Detect which cell encompasses the target text, then output its [x, y] center coordinate. 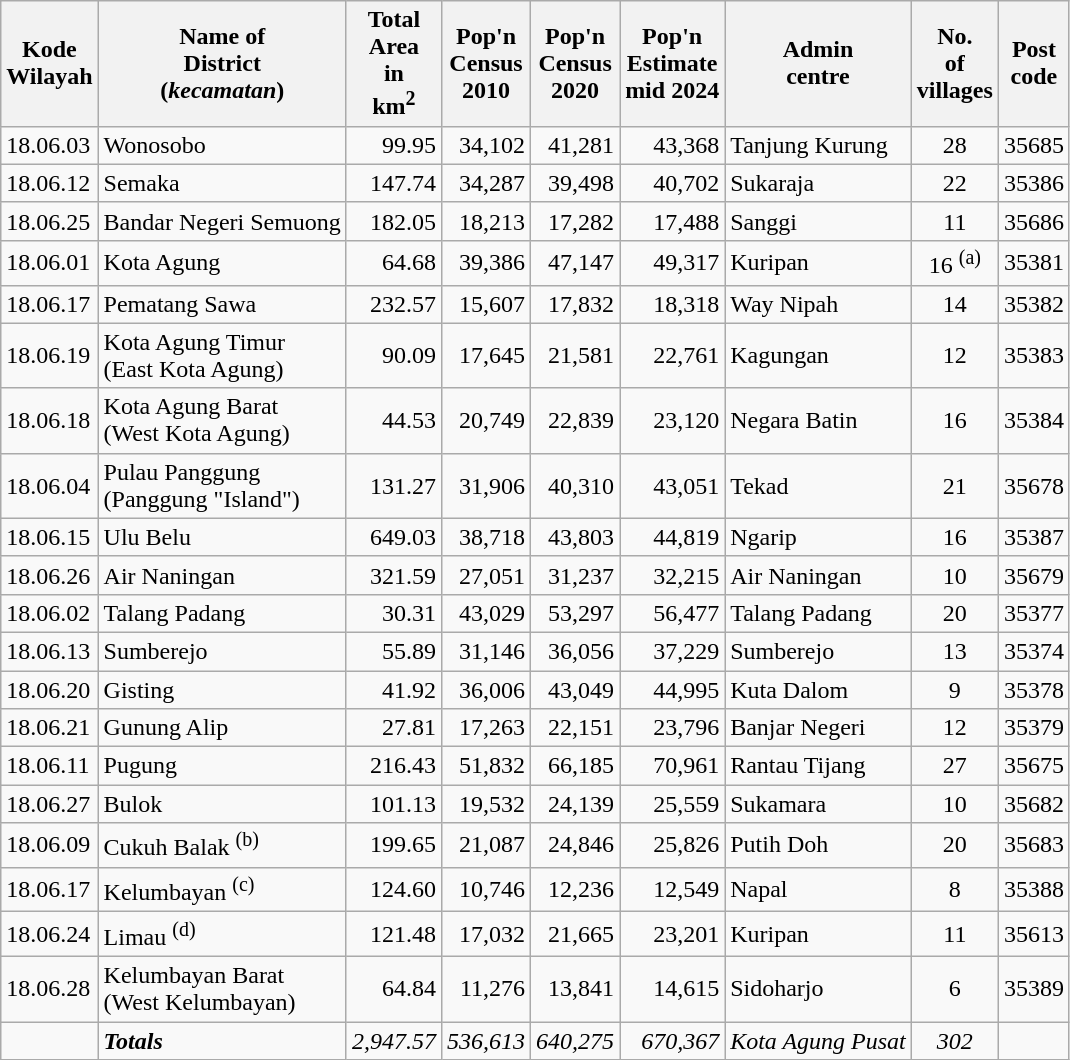
232.57 [394, 304]
182.05 [394, 221]
13 [954, 651]
21,581 [576, 356]
22,839 [576, 420]
35374 [1034, 651]
31,146 [486, 651]
Putih Doh [818, 846]
18.06.25 [50, 221]
40,702 [672, 183]
12,549 [672, 890]
34,102 [486, 145]
17,263 [486, 728]
22,761 [672, 356]
22 [954, 183]
40,310 [576, 486]
18.06.15 [50, 537]
44.53 [394, 420]
Totals [222, 1041]
25,559 [672, 804]
12,236 [576, 890]
43,368 [672, 145]
30.31 [394, 613]
Limau (d) [222, 934]
36,056 [576, 651]
35675 [1034, 766]
35386 [1034, 183]
25,826 [672, 846]
35686 [1034, 221]
18.06.27 [50, 804]
41,281 [576, 145]
35387 [1034, 537]
Kelumbayan Barat (West Kelumbayan) [222, 988]
18.06.20 [50, 690]
Bulok [222, 804]
15,607 [486, 304]
22,151 [576, 728]
649.03 [394, 537]
Rantau Tijang [818, 766]
17,832 [576, 304]
23,796 [672, 728]
14 [954, 304]
121.48 [394, 934]
Pop'nEstimatemid 2024 [672, 64]
Pematang Sawa [222, 304]
Kelumbayan (c) [222, 890]
147.74 [394, 183]
18.06.12 [50, 183]
18.06.13 [50, 651]
23,120 [672, 420]
Postcode [1034, 64]
43,803 [576, 537]
21,665 [576, 934]
Gunung Alip [222, 728]
321.59 [394, 575]
18.06.09 [50, 846]
199.65 [394, 846]
35379 [1034, 728]
17,645 [486, 356]
35381 [1034, 262]
56,477 [672, 613]
Pugung [222, 766]
27.81 [394, 728]
35678 [1034, 486]
35388 [1034, 890]
13,841 [576, 988]
Tekad [818, 486]
51,832 [486, 766]
9 [954, 690]
47,147 [576, 262]
35382 [1034, 304]
Kota Agung Pusat [818, 1041]
18.06.21 [50, 728]
35383 [1034, 356]
101.13 [394, 804]
21,087 [486, 846]
Negara Batin [818, 420]
36,006 [486, 690]
39,386 [486, 262]
536,613 [486, 1041]
44,819 [672, 537]
Gisting [222, 690]
17,488 [672, 221]
Kuta Dalom [818, 690]
14,615 [672, 988]
8 [954, 890]
31,237 [576, 575]
35384 [1034, 420]
35613 [1034, 934]
Total Area in km2 [394, 64]
24,846 [576, 846]
20,749 [486, 420]
Admin centre [818, 64]
6 [954, 988]
Tanjung Kurung [818, 145]
18,318 [672, 304]
18.06.28 [50, 988]
35378 [1034, 690]
18.06.26 [50, 575]
Wonosobo [222, 145]
Name ofDistrict(kecamatan) [222, 64]
18.06.03 [50, 145]
Cukuh Balak (b) [222, 846]
35377 [1034, 613]
39,498 [576, 183]
35679 [1034, 575]
16 (a) [954, 262]
Kota Agung Timur (East Kota Agung) [222, 356]
32,215 [672, 575]
18.06.18 [50, 420]
18.06.04 [50, 486]
43,051 [672, 486]
23,201 [672, 934]
35685 [1034, 145]
41.92 [394, 690]
11,276 [486, 988]
34,287 [486, 183]
19,532 [486, 804]
640,275 [576, 1041]
10,746 [486, 890]
17,032 [486, 934]
Kota Agung [222, 262]
18,213 [486, 221]
Way Nipah [818, 304]
18.06.24 [50, 934]
43,029 [486, 613]
131.27 [394, 486]
17,282 [576, 221]
Kota Agung Barat (West Kota Agung) [222, 420]
Semaka [222, 183]
55.89 [394, 651]
124.60 [394, 890]
35682 [1034, 804]
18.06.01 [50, 262]
70,961 [672, 766]
Sukaraja [818, 183]
Pop'nCensus2020 [576, 64]
18.06.02 [50, 613]
Napal [818, 890]
No. ofvillages [954, 64]
Kagungan [818, 356]
Bandar Negeri Semuong [222, 221]
27 [954, 766]
Pop'nCensus2010 [486, 64]
Sanggi [818, 221]
31,906 [486, 486]
Ulu Belu [222, 537]
Kode Wilayah [50, 64]
38,718 [486, 537]
53,297 [576, 613]
27,051 [486, 575]
66,185 [576, 766]
49,317 [672, 262]
18.06.19 [50, 356]
670,367 [672, 1041]
35683 [1034, 846]
Sidoharjo [818, 988]
44,995 [672, 690]
2,947.57 [394, 1041]
24,139 [576, 804]
18.06.11 [50, 766]
21 [954, 486]
Pulau Panggung (Panggung "Island") [222, 486]
64.68 [394, 262]
Banjar Negeri [818, 728]
216.43 [394, 766]
35389 [1034, 988]
90.09 [394, 356]
43,049 [576, 690]
Sukamara [818, 804]
64.84 [394, 988]
Ngarip [818, 537]
28 [954, 145]
99.95 [394, 145]
37,229 [672, 651]
302 [954, 1041]
